Capture the cell that displays the provided text and extract its [X, Y] central coordinate. 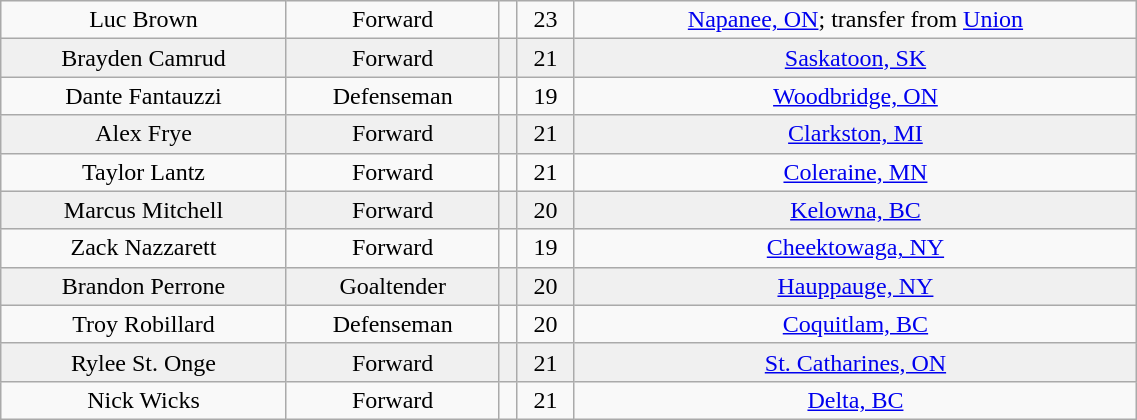
Marcus Mitchell [144, 210]
23 [546, 20]
Brandon Perrone [144, 286]
Luc Brown [144, 20]
Dante Fantauzzi [144, 96]
Alex Frye [144, 134]
Hauppauge, NY [856, 286]
Nick Wicks [144, 400]
Clarkston, MI [856, 134]
Rylee St. Onge [144, 362]
Coleraine, MN [856, 172]
Brayden Camrud [144, 58]
Cheektowaga, NY [856, 248]
Woodbridge, ON [856, 96]
Goaltender [392, 286]
St. Catharines, ON [856, 362]
Zack Nazzarett [144, 248]
Kelowna, BC [856, 210]
Saskatoon, SK [856, 58]
Troy Robillard [144, 324]
Coquitlam, BC [856, 324]
Delta, BC [856, 400]
Taylor Lantz [144, 172]
Napanee, ON; transfer from Union [856, 20]
